Capture the cell that displays the provided text and extract its [X, Y] central coordinate. 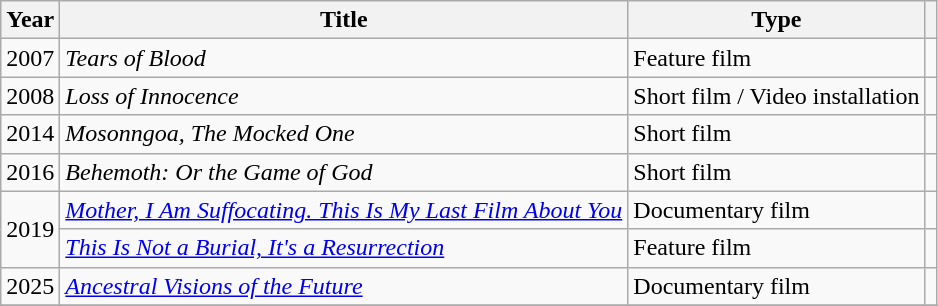
Ancestral Visions of the Future [344, 286]
2016 [30, 172]
Tears of Blood [344, 58]
2025 [30, 286]
Mother, I Am Suffocating. This Is My Last Film About You [344, 210]
Loss of Innocence [344, 96]
2008 [30, 96]
Title [344, 20]
Behemoth: Or the Game of God [344, 172]
This Is Not a Burial, It's a Resurrection [344, 248]
2019 [30, 229]
2007 [30, 58]
Mosonngoa, The Mocked One [344, 134]
Short film / Video installation [776, 96]
2014 [30, 134]
Year [30, 20]
Type [776, 20]
